Capture the cell that displays the provided text and extract its [X, Y] central coordinate. 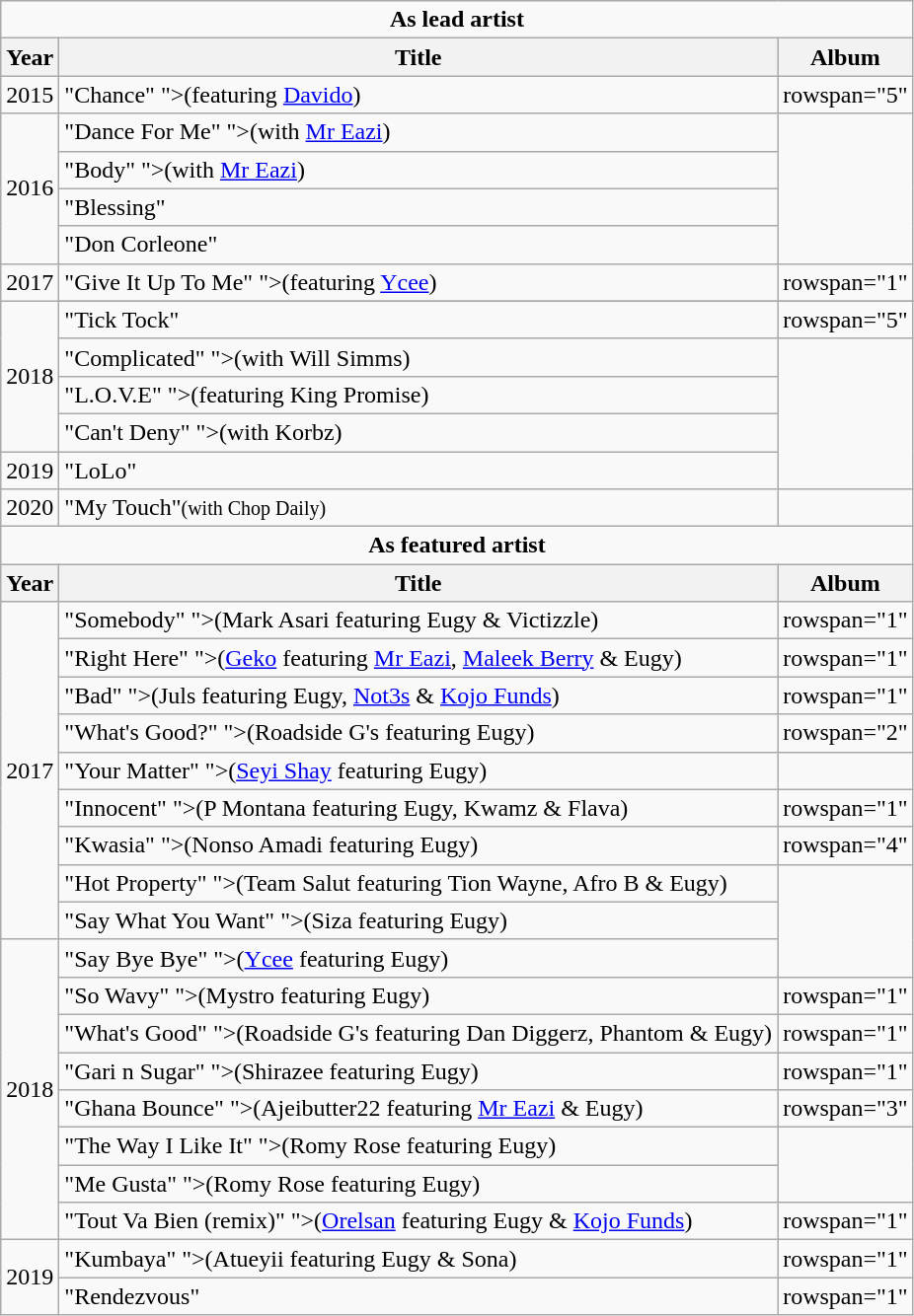
"Chance" ">(featuring Davido) [419, 95]
rowspan="3" [846, 1109]
"Say What You Want" ">(Siza featuring Eugy) [419, 920]
rowspan="2" [846, 733]
"The Way I Like It" ">(Romy Rose featuring Eugy) [419, 1146]
"What's Good?" ">(Roadside G's featuring Eugy) [419, 733]
"My Touch"(with Chop Daily) [419, 508]
"Ghana Bounce" ">(Ajeibutter22 featuring Mr Eazi & Eugy) [419, 1109]
"LoLo" [419, 471]
"Innocent" ">(P Montana featuring Eugy, Kwamz & Flava) [419, 808]
"Your Matter" ">(Seyi Shay featuring Eugy) [419, 770]
"Hot Property" ">(Team Salut featuring Tion Wayne, Afro B & Eugy) [419, 883]
"Me Gusta" ">(Romy Rose featuring Eugy) [419, 1184]
As featured artist [457, 546]
"Right Here" ">(Geko featuring Mr Eazi, Maleek Berry & Eugy) [419, 658]
"So Wavy" ">(Mystro featuring Eugy) [419, 995]
"Give It Up To Me" ">(featuring Ycee) [419, 282]
"Kumbaya" ">(Atueyii featuring Eugy & Sona) [419, 1259]
"Don Corleone" [419, 245]
"Rendezvous" [419, 1296]
"Tick Tock" [419, 320]
"Bad" ">(Juls featuring Eugy, Not3s & Kojo Funds) [419, 695]
"Body" ">(with Mr Eazi) [419, 170]
"L.O.V.E" ">(featuring King Promise) [419, 395]
2016 [30, 188]
"Blessing" [419, 207]
"Complicated" ">(with Will Simms) [419, 357]
2020 [30, 508]
rowspan="4" [846, 845]
"Tout Va Bien (remix)" ">(Orelsan featuring Eugy & Kojo Funds) [419, 1221]
"Kwasia" ">(Nonso Amadi featuring Eugy) [419, 845]
"Can't Deny" ">(with Korbz) [419, 432]
2015 [30, 95]
"Somebody" ">(Mark Asari featuring Eugy & Victizzle) [419, 621]
"Dance For Me" ">(with Mr Eazi) [419, 132]
As lead artist [457, 20]
"Say Bye Bye" ">(Ycee featuring Eugy) [419, 958]
"What's Good" ">(Roadside G's featuring Dan Diggerz, Phantom & Eugy) [419, 1033]
"Gari n Sugar" ">(Shirazee featuring Eugy) [419, 1070]
